Search for the cell housing the specified text and yield its (X, Y) center coordinate. 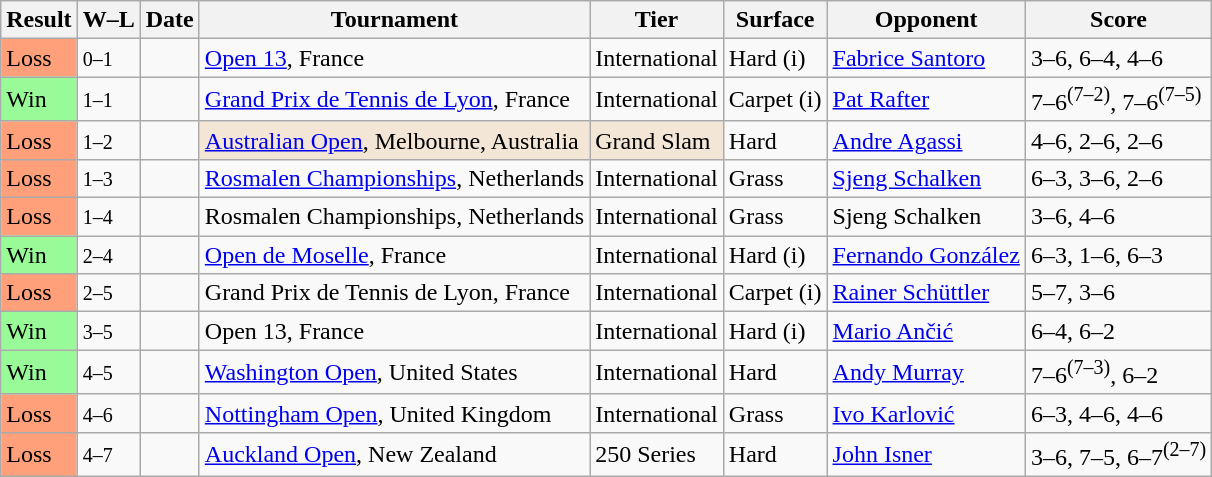
Mario Ančić (926, 331)
Score (1118, 20)
Andre Agassi (926, 140)
4–5 (108, 372)
2–4 (108, 255)
6–4, 6–2 (1118, 331)
Australian Open, Melbourne, Australia (394, 140)
Auckland Open, New Zealand (394, 454)
6–3, 3–6, 2–6 (1118, 178)
Washington Open, United States (394, 372)
Rainer Schüttler (926, 293)
Andy Murray (926, 372)
7–6(7–2), 7–6(7–5) (1118, 100)
4–7 (108, 454)
4–6, 2–6, 2–6 (1118, 140)
7–6(7–3), 6–2 (1118, 372)
3–5 (108, 331)
5–7, 3–6 (1118, 293)
1–1 (108, 100)
John Isner (926, 454)
W–L (108, 20)
Tournament (394, 20)
3–6, 4–6 (1118, 217)
Pat Rafter (926, 100)
Open de Moselle, France (394, 255)
1–2 (108, 140)
Fernando González (926, 255)
Grand Slam (657, 140)
Result (39, 20)
Tier (657, 20)
2–5 (108, 293)
1–4 (108, 217)
3–6, 7–5, 6–7(2–7) (1118, 454)
Surface (775, 20)
1–3 (108, 178)
Nottingham Open, United Kingdom (394, 413)
0–1 (108, 58)
Date (170, 20)
250 Series (657, 454)
3–6, 6–4, 4–6 (1118, 58)
Opponent (926, 20)
Ivo Karlović (926, 413)
Fabrice Santoro (926, 58)
6–3, 4–6, 4–6 (1118, 413)
4–6 (108, 413)
6–3, 1–6, 6–3 (1118, 255)
